Scan for the cell matching the given text and deliver its (X, Y) coordinate at center. 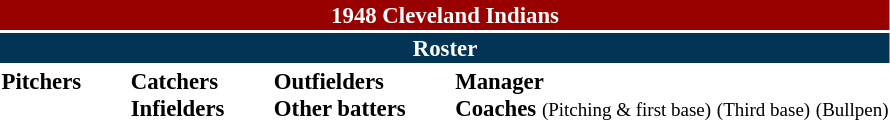
1948 Cleveland Indians (445, 15)
Roster (445, 48)
